Detect which cell encompasses the target text, then output its [x, y] center coordinate. 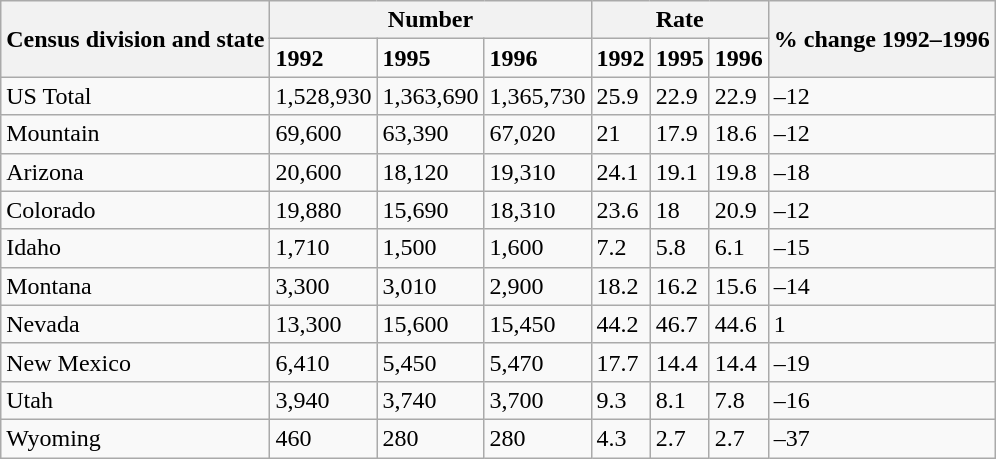
3,740 [430, 400]
1 [882, 324]
19.1 [680, 172]
Arizona [136, 172]
20,600 [324, 172]
US Total [136, 96]
New Mexico [136, 362]
19,310 [538, 172]
18,120 [430, 172]
46.7 [680, 324]
Rate [680, 20]
23.6 [620, 210]
1,500 [430, 248]
–14 [882, 286]
69,600 [324, 134]
Number [430, 20]
5,470 [538, 362]
44.2 [620, 324]
5,450 [430, 362]
17.7 [620, 362]
–18 [882, 172]
44.6 [738, 324]
18,310 [538, 210]
1,363,690 [430, 96]
15,450 [538, 324]
7.2 [620, 248]
18.6 [738, 134]
3,940 [324, 400]
6,410 [324, 362]
15,690 [430, 210]
21 [620, 134]
63,390 [430, 134]
5.8 [680, 248]
–19 [882, 362]
20.9 [738, 210]
Wyoming [136, 438]
15,600 [430, 324]
–37 [882, 438]
1,528,930 [324, 96]
18.2 [620, 286]
Mountain [136, 134]
Colorado [136, 210]
6.1 [738, 248]
3,010 [430, 286]
1,600 [538, 248]
67,020 [538, 134]
24.1 [620, 172]
8.1 [680, 400]
9.3 [620, 400]
19.8 [738, 172]
15.6 [738, 286]
Nevada [136, 324]
460 [324, 438]
Montana [136, 286]
25.9 [620, 96]
Utah [136, 400]
% change 1992–1996 [882, 39]
17.9 [680, 134]
7.8 [738, 400]
Census division and state [136, 39]
18 [680, 210]
1,365,730 [538, 96]
19,880 [324, 210]
Idaho [136, 248]
3,700 [538, 400]
–15 [882, 248]
2,900 [538, 286]
1,710 [324, 248]
3,300 [324, 286]
16.2 [680, 286]
–16 [882, 400]
4.3 [620, 438]
13,300 [324, 324]
